Locate the cell with the specified text and output its (x, y) center coordinate. 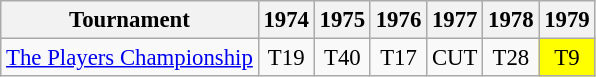
T28 (511, 58)
CUT (455, 58)
Tournament (130, 20)
1974 (286, 20)
1976 (398, 20)
T17 (398, 58)
T19 (286, 58)
The Players Championship (130, 58)
1977 (455, 20)
1979 (567, 20)
1975 (342, 20)
1978 (511, 20)
T40 (342, 58)
T9 (567, 58)
